Return the [X, Y] coordinate for the center point of the cell that contains the specified text.  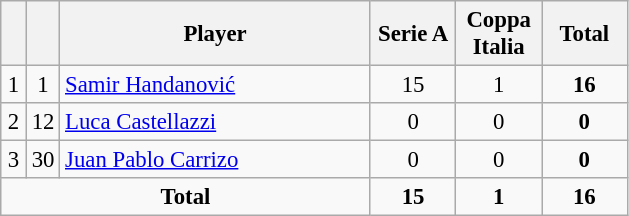
Samir Handanović [216, 85]
Luca Castellazzi [216, 122]
12 [42, 122]
Serie A [413, 34]
Juan Pablo Carrizo [216, 160]
30 [42, 160]
3 [14, 160]
2 [14, 122]
Coppa Italia [499, 34]
Player [216, 34]
